Return the [x, y] coordinate for the center point of the cell that contains the specified text.  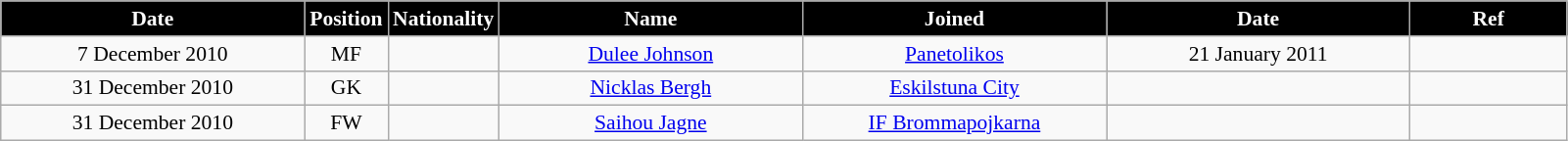
Nationality [443, 19]
Dulee Johnson [650, 54]
Name [650, 19]
Joined [954, 19]
Eskilstuna City [954, 88]
Ref [1489, 19]
IF Brommapojkarna [954, 123]
GK [347, 88]
Position [347, 19]
Nicklas Bergh [650, 88]
Saihou Jagne [650, 123]
21 January 2011 [1259, 54]
MF [347, 54]
7 December 2010 [153, 54]
FW [347, 123]
Panetolikos [954, 54]
